For the text-containing cell, return its midpoint in [X, Y] coordinate format. 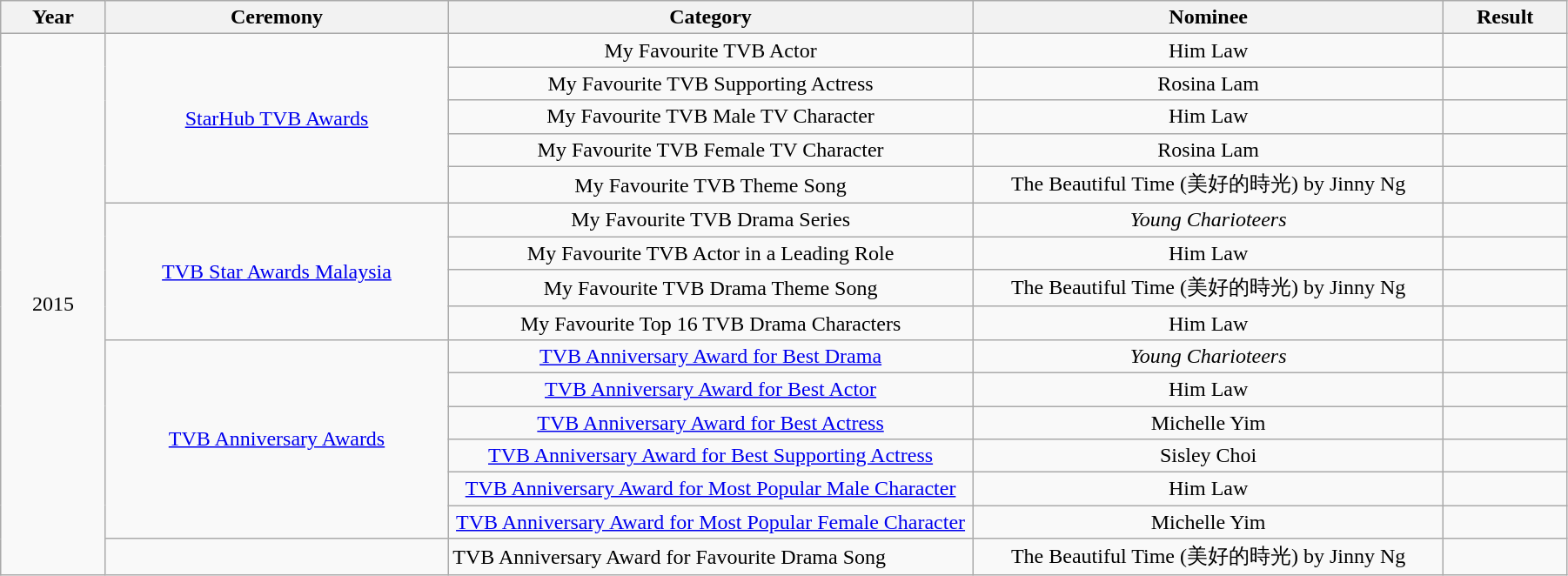
Ceremony [277, 17]
TVB Anniversary Award for Best Drama [711, 356]
Result [1505, 17]
TVB Anniversary Award for Most Popular Male Character [711, 489]
My Favourite TVB Actor in a Leading Role [711, 253]
TVB Anniversary Awards [277, 439]
My Favourite TVB Female TV Character [711, 150]
Nominee [1208, 17]
TVB Star Awards Malaysia [277, 271]
Category [711, 17]
2015 [53, 305]
My Favourite TVB Actor [711, 50]
TVB Anniversary Award for Best Supporting Actress [711, 456]
Sisley Choi [1208, 456]
TVB Anniversary Award for Most Popular Female Character [711, 522]
My Favourite TVB Drama Theme Song [711, 289]
StarHub TVB Awards [277, 118]
My Favourite TVB Supporting Actress [711, 84]
My Favourite TVB Drama Series [711, 220]
My Favourite TVB Male TV Character [711, 117]
Year [53, 17]
TVB Anniversary Award for Best Actor [711, 389]
My Favourite TVB Theme Song [711, 184]
TVB Anniversary Award for Best Actress [711, 422]
My Favourite Top 16 TVB Drama Characters [711, 323]
TVB Anniversary Award for Favourite Drama Song [711, 557]
